For the text-containing cell, return its midpoint in (x, y) coordinate format. 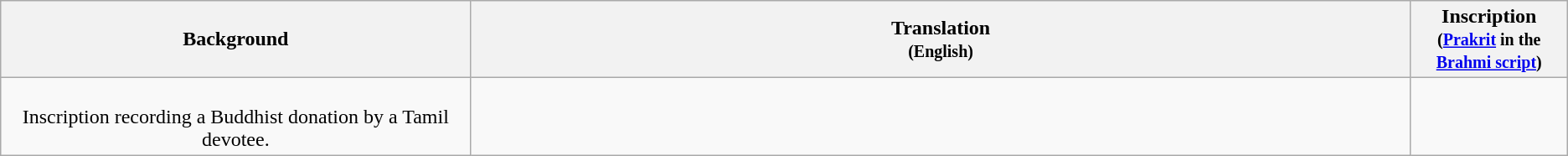
Inscription(Prakrit in the Brahmi script) (1489, 39)
Translation(English) (941, 39)
Inscription recording a Buddhist donation by a Tamil devotee. (236, 117)
Background (236, 39)
